Pinpoint the cell where the given text exists, returning its [x, y] midpoint coordinate. 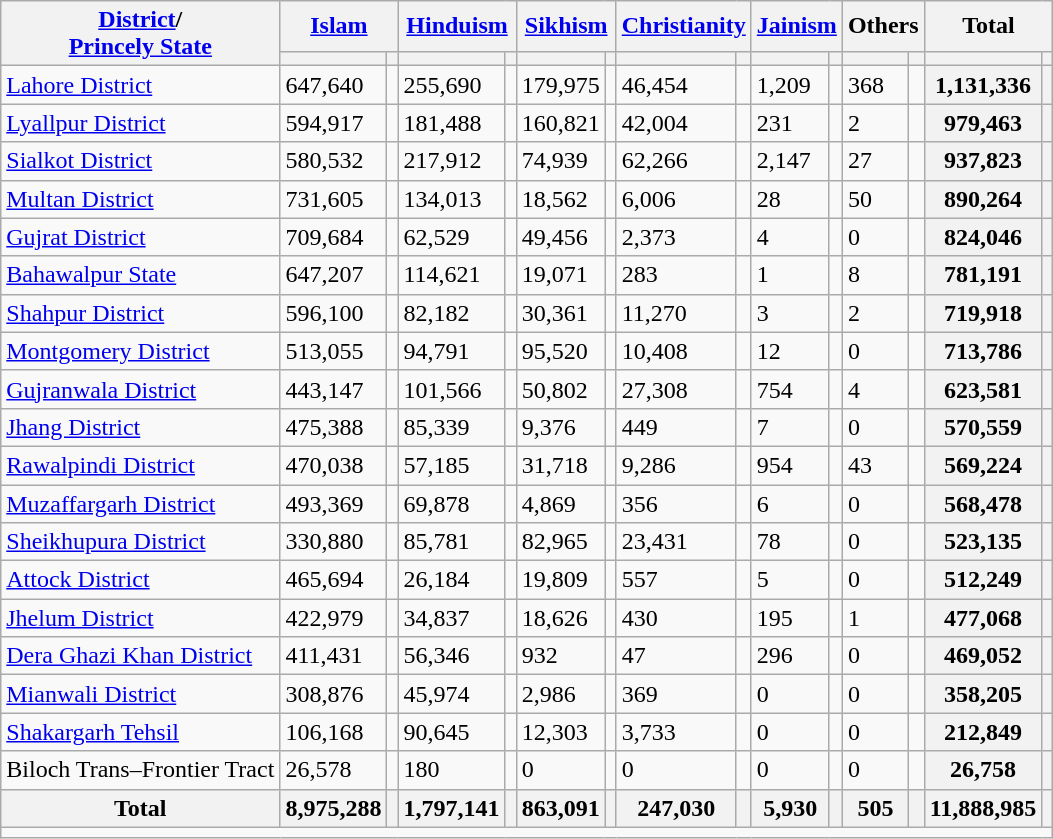
Mianwali District [140, 694]
180 [452, 770]
11,888,985 [983, 808]
95,520 [560, 351]
217,912 [452, 161]
3 [790, 313]
1,797,141 [452, 808]
781,191 [983, 275]
477,068 [983, 618]
430 [676, 618]
647,640 [334, 85]
932 [560, 656]
31,718 [560, 465]
District/Princely State [140, 34]
890,264 [983, 199]
45,974 [452, 694]
9,286 [676, 465]
Sialkot District [140, 161]
411,431 [334, 656]
523,135 [983, 542]
937,823 [983, 161]
62,529 [452, 237]
247,030 [676, 808]
580,532 [334, 161]
719,918 [983, 313]
195 [790, 618]
85,781 [452, 542]
49,456 [560, 237]
26,758 [983, 770]
Gujrat District [140, 237]
34,837 [452, 618]
23,431 [676, 542]
709,684 [334, 237]
Shahpur District [140, 313]
570,559 [983, 427]
19,809 [560, 580]
8 [875, 275]
57,185 [452, 465]
90,645 [452, 732]
19,071 [560, 275]
181,488 [452, 123]
754 [790, 389]
493,369 [334, 503]
623,581 [983, 389]
358,205 [983, 694]
50,802 [560, 389]
Lyallpur District [140, 123]
74,939 [560, 161]
134,013 [452, 199]
443,147 [334, 389]
26,184 [452, 580]
2,373 [676, 237]
Rawalpindi District [140, 465]
596,100 [334, 313]
10,408 [676, 351]
106,168 [334, 732]
569,224 [983, 465]
30,361 [560, 313]
78 [790, 542]
Hinduism [457, 26]
449 [676, 427]
28 [790, 199]
3,733 [676, 732]
9,376 [560, 427]
Sikhism [566, 26]
594,917 [334, 123]
465,694 [334, 580]
42,004 [676, 123]
27,308 [676, 389]
255,690 [452, 85]
6,006 [676, 199]
2,147 [790, 161]
160,821 [560, 123]
26,578 [334, 770]
56,346 [452, 656]
713,786 [983, 351]
47 [676, 656]
Biloch Trans–Frontier Tract [140, 770]
11,270 [676, 313]
12,303 [560, 732]
469,052 [983, 656]
Sheikhupura District [140, 542]
1,209 [790, 85]
296 [790, 656]
470,038 [334, 465]
5,930 [790, 808]
94,791 [452, 351]
12 [790, 351]
283 [676, 275]
Attock District [140, 580]
27 [875, 161]
Dera Ghazi Khan District [140, 656]
8,975,288 [334, 808]
114,621 [452, 275]
505 [875, 808]
82,182 [452, 313]
Bahawalpur State [140, 275]
85,339 [452, 427]
46,454 [676, 85]
647,207 [334, 275]
368 [875, 85]
6 [790, 503]
62,266 [676, 161]
Jainism [796, 26]
50 [875, 199]
43 [875, 465]
954 [790, 465]
824,046 [983, 237]
18,626 [560, 618]
Gujranwala District [140, 389]
568,478 [983, 503]
82,965 [560, 542]
2,986 [560, 694]
979,463 [983, 123]
369 [676, 694]
356 [676, 503]
330,880 [334, 542]
Jhang District [140, 427]
Muzaffargarh District [140, 503]
1,131,336 [983, 85]
231 [790, 123]
Montgomery District [140, 351]
512,249 [983, 580]
101,566 [452, 389]
863,091 [560, 808]
Lahore District [140, 85]
69,878 [452, 503]
308,876 [334, 694]
Shakargarh Tehsil [140, 732]
557 [676, 580]
Others [883, 26]
Islam [339, 26]
179,975 [560, 85]
513,055 [334, 351]
18,562 [560, 199]
Christianity [684, 26]
Multan District [140, 199]
7 [790, 427]
Jhelum District [140, 618]
422,979 [334, 618]
475,388 [334, 427]
4,869 [560, 503]
5 [790, 580]
731,605 [334, 199]
212,849 [983, 732]
